Capture the cell that displays the provided text and extract its (X, Y) central coordinate. 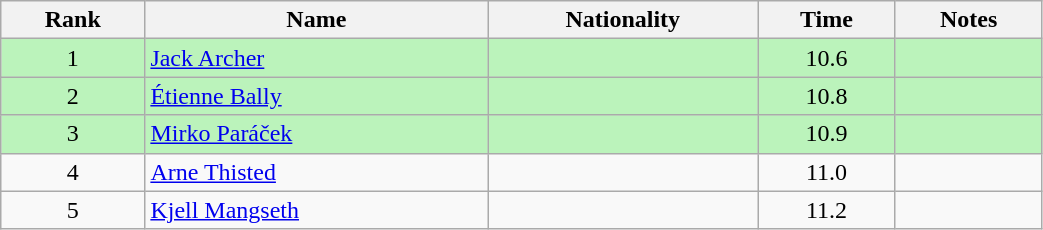
Notes (968, 20)
Time (826, 20)
Nationality (623, 20)
4 (73, 172)
Arne Thisted (316, 172)
10.9 (826, 134)
Kjell Mangseth (316, 210)
Rank (73, 20)
Jack Archer (316, 58)
1 (73, 58)
2 (73, 96)
3 (73, 134)
11.2 (826, 210)
10.8 (826, 96)
10.6 (826, 58)
5 (73, 210)
11.0 (826, 172)
Mirko Paráček (316, 134)
Étienne Bally (316, 96)
Name (316, 20)
